Determine the [X, Y] coordinate at the center of the cell enclosing the given text.  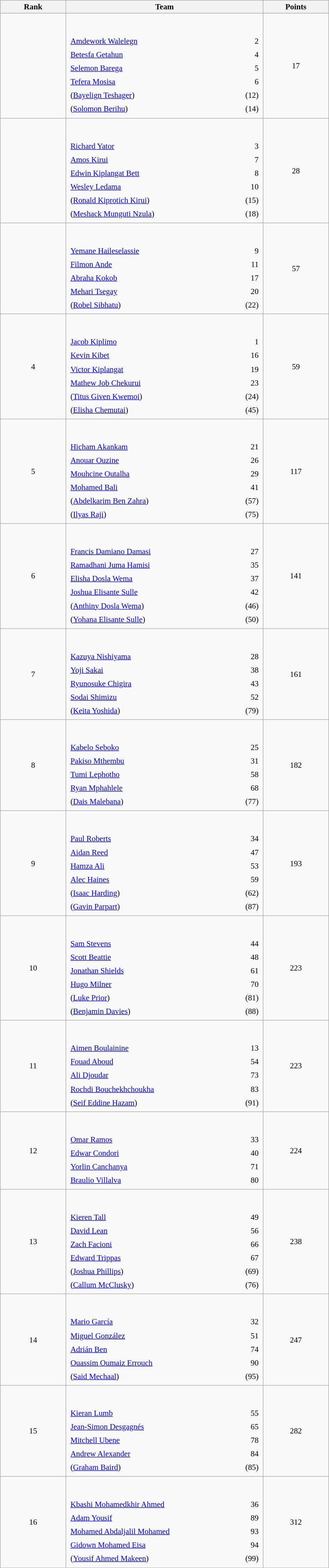
(Titus Given Kwemoi) [147, 396]
Kevin Kibet [147, 355]
(22) [242, 305]
Jonathan Shields [144, 971]
(Dais Malebana) [143, 802]
Miguel González [149, 1335]
57 [296, 268]
Yorlin Canchanya [149, 1166]
14 [33, 1340]
Ouassim Oumaiz Errouch [149, 1363]
Elisha Dosla Wema [149, 579]
Mathew Job Chekurui [147, 382]
(91) [245, 1102]
(95) [245, 1376]
Omar Ramos 33 Edwar Condori 40 Yorlin Canchanya 71 Braulio Villalva 80 [164, 1151]
Mehari Tsegay [146, 291]
Scott Beattie [144, 957]
David Lean [145, 1231]
(Anthiny Dosla Wema) [149, 606]
(Robel Sibhatu) [146, 305]
117 [296, 471]
42 [245, 592]
Aimen Boulainine 13 Fouad Aboud 54 Ali Djoudar 73 Rochdi Bouchekhchoukha 83 (Seif Eddine Hazam) (91) [164, 1066]
Paul Roberts 34 Aidan Reed 47 Hamza Ali 53 Alec Haines 59 (Isaac Harding) (62) (Gavin Parpart) (87) [164, 863]
238 [296, 1242]
19 [243, 369]
Joshua Elisante Sulle [149, 592]
(50) [245, 619]
1 [243, 342]
(Keita Yoshida) [144, 710]
(57) [244, 501]
Kabelo Seboko [143, 748]
21 [244, 447]
(76) [242, 1285]
(15) [245, 200]
(88) [241, 1011]
Points [296, 7]
Kieran Lumb [147, 1413]
94 [247, 1545]
54 [245, 1062]
Hugo Milner [144, 984]
Ryan Mphahlele [143, 788]
58 [239, 775]
(85) [243, 1467]
182 [296, 765]
Pakiso Mthembu [143, 761]
141 [296, 576]
52 [241, 697]
Mitchell Ubene [147, 1440]
312 [296, 1522]
Ramadhani Juma Hamisi [149, 565]
Jean-Simon Desgagnés [147, 1427]
Rochdi Bouchekhchoukha [149, 1089]
Tumi Lephotho [143, 775]
70 [241, 984]
Kieran Lumb 55 Jean-Simon Desgagnés 65 Mitchell Ubene 78 Andrew Alexander 84 (Graham Baird) (85) [164, 1431]
55 [243, 1413]
Omar Ramos [149, 1139]
Ryunosuke Chigira [144, 683]
83 [245, 1089]
(45) [243, 410]
73 [245, 1075]
Zach Facioni [145, 1244]
47 [238, 852]
(12) [242, 95]
44 [241, 944]
37 [245, 579]
(75) [244, 515]
Yoji Sakai [144, 670]
15 [33, 1431]
Paul Roberts [141, 839]
(Seif Eddine Hazam) [149, 1102]
Jacob Kiplimo [147, 342]
84 [243, 1454]
Yemane Haileselassie [146, 251]
Sam Stevens [144, 944]
(Ronald Kiprotich Kirui) [149, 200]
33 [245, 1139]
Kbashi Mohamedkhir Ahmed [151, 1504]
Kbashi Mohamedkhir Ahmed 36 Adam Yousif 89 Mohamed Abdaljalil Mohamed 93 Gidown Mohamed Eisa 94 (Yousif Ahmed Makeen) (99) [164, 1522]
Aimen Boulainine [149, 1048]
Hamza Ali [141, 866]
224 [296, 1151]
40 [245, 1153]
Kabelo Seboko 25 Pakiso Mthembu 31 Tumi Lephotho 58 Ryan Mphahlele 68 (Dais Malebana) (77) [164, 765]
(77) [239, 802]
Tefera Mosisa [146, 82]
(81) [241, 998]
Alec Haines [141, 879]
(Yohana Elisante Sulle) [149, 619]
65 [243, 1427]
(Benjamin Davies) [144, 1011]
(Yousif Ahmed Makeen) [151, 1559]
Amdework Walelegn [146, 41]
Edwin Kiplangat Bett [149, 173]
(Solomon Berihu) [146, 109]
(24) [243, 396]
34 [238, 839]
38 [241, 670]
48 [241, 957]
25 [239, 748]
Amos Kirui [149, 160]
Fouad Aboud [149, 1062]
(14) [242, 109]
Abraha Kokob [146, 278]
23 [243, 382]
193 [296, 863]
Amdework Walelegn 2 Betesfa Getahun 4 Selemon Barega 5 Tefera Mosisa 6 (Bayelign Teshager) (12) (Solomon Berihu) (14) [164, 66]
(Joshua Phillips) [145, 1272]
Hicham Akankam [148, 447]
Sodai Shimizu [144, 697]
(Luke Prior) [144, 998]
74 [245, 1349]
Ali Djoudar [149, 1075]
Adrián Ben [149, 1349]
Mario García [149, 1322]
36 [247, 1504]
41 [244, 488]
Sam Stevens 44 Scott Beattie 48 Jonathan Shields 61 Hugo Milner 70 (Luke Prior) (81) (Benjamin Davies) (88) [164, 968]
(Bayelign Teshager) [146, 95]
(62) [238, 893]
Andrew Alexander [147, 1454]
(87) [238, 906]
Adam Yousif [151, 1518]
282 [296, 1431]
Rank [33, 7]
90 [245, 1363]
Richard Yator [149, 146]
(Gavin Parpart) [141, 906]
(69) [242, 1272]
(Meshack Munguti Nzula) [149, 214]
68 [239, 788]
27 [245, 552]
29 [244, 474]
35 [245, 565]
(79) [241, 710]
Francis Damiano Damasi [149, 552]
Mouhcine Outalha [148, 474]
Mohamed Abdaljalil Mohamed [151, 1532]
Mario García 32 Miguel González 51 Adrián Ben 74 Ouassim Oumaiz Errouch 90 (Said Mechaal) (95) [164, 1340]
31 [239, 761]
Edward Trippas [145, 1258]
Richard Yator 3 Amos Kirui 7 Edwin Kiplangat Bett 8 Wesley Ledama 10 (Ronald Kiprotich Kirui) (15) (Meshack Munguti Nzula) (18) [164, 171]
Jacob Kiplimo 1 Kevin Kibet 16 Victor Kiplangat 19 Mathew Job Chekurui 23 (Titus Given Kwemoi) (24) (Elisha Chemutai) (45) [164, 367]
32 [245, 1322]
(Graham Baird) [147, 1467]
(99) [247, 1559]
(Callum McClusky) [145, 1285]
71 [245, 1166]
161 [296, 674]
Filmon Ande [146, 264]
Betesfa Getahun [146, 55]
Selemon Barega [146, 68]
12 [33, 1151]
78 [243, 1440]
Wesley Ledama [149, 187]
(Isaac Harding) [141, 893]
Victor Kiplangat [147, 369]
Kieren Tall [145, 1217]
Edwar Condori [149, 1153]
93 [247, 1532]
(Abdelkarim Ben Zahra) [148, 501]
53 [238, 866]
56 [242, 1231]
Yemane Haileselassie 9 Filmon Ande 11 Abraha Kokob 17 Mehari Tsegay 20 (Robel Sibhatu) (22) [164, 268]
49 [242, 1217]
(46) [245, 606]
Hicham Akankam 21 Anouar Ouzine 26 Mouhcine Outalha 29 Mohamed Bali 41 (Abdelkarim Ben Zahra) (57) (Ilyas Raji) (75) [164, 471]
20 [242, 291]
66 [242, 1244]
(Elisha Chemutai) [147, 410]
80 [245, 1180]
89 [247, 1518]
Braulio Villalva [149, 1180]
247 [296, 1340]
(Said Mechaal) [149, 1376]
Kazuya Nishiyama [144, 656]
Team [164, 7]
3 [245, 146]
61 [241, 971]
43 [241, 683]
(18) [245, 214]
Mohamed Bali [148, 488]
Aidan Reed [141, 852]
2 [242, 41]
Anouar Ouzine [148, 460]
Gidown Mohamed Eisa [151, 1545]
26 [244, 460]
Kieren Tall 49 David Lean 56 Zach Facioni 66 Edward Trippas 67 (Joshua Phillips) (69) (Callum McClusky) (76) [164, 1242]
67 [242, 1258]
(Ilyas Raji) [148, 515]
Kazuya Nishiyama 28 Yoji Sakai 38 Ryunosuke Chigira 43 Sodai Shimizu 52 (Keita Yoshida) (79) [164, 674]
51 [245, 1335]
